Determine the (X, Y) coordinate at the center of the cell enclosing the given text.  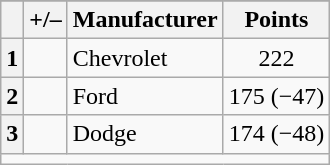
174 (−48) (276, 134)
222 (276, 58)
+/– (46, 20)
1 (12, 58)
Points (276, 20)
Dodge (145, 134)
Ford (145, 96)
3 (12, 134)
Manufacturer (145, 20)
2 (12, 96)
175 (−47) (276, 96)
Chevrolet (145, 58)
